Extract the (x, y) coordinate from the center of the cell holding the provided text.  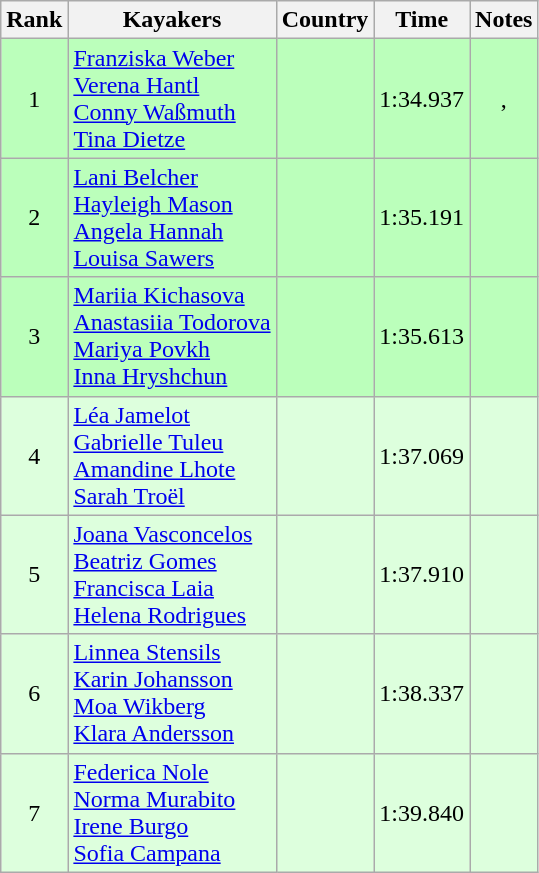
1:37.910 (422, 574)
Linnea StensilsKarin JohanssonMoa WikbergKlara Andersson (172, 694)
1:37.069 (422, 456)
7 (34, 812)
1:34.937 (422, 98)
1:38.337 (422, 694)
Federica NoleNorma MurabitoIrene BurgoSofia Campana (172, 812)
Franziska WeberVerena HantlConny WaßmuthTina Dietze (172, 98)
Notes (504, 20)
Mariia KichasovaAnastasiia TodorovaMariya PovkhInna Hryshchun (172, 336)
Léa JamelotGabrielle TuleuAmandine LhoteSarah Troël (172, 456)
5 (34, 574)
Rank (34, 20)
1 (34, 98)
1:35.191 (422, 218)
4 (34, 456)
2 (34, 218)
6 (34, 694)
3 (34, 336)
Kayakers (172, 20)
, (504, 98)
1:35.613 (422, 336)
Time (422, 20)
Joana VasconcelosBeatriz GomesFrancisca LaiaHelena Rodrigues (172, 574)
Lani BelcherHayleigh MasonAngela HannahLouisa Sawers (172, 218)
Country (325, 20)
1:39.840 (422, 812)
